Scan for the cell matching the given text and deliver its [x, y] coordinate at center. 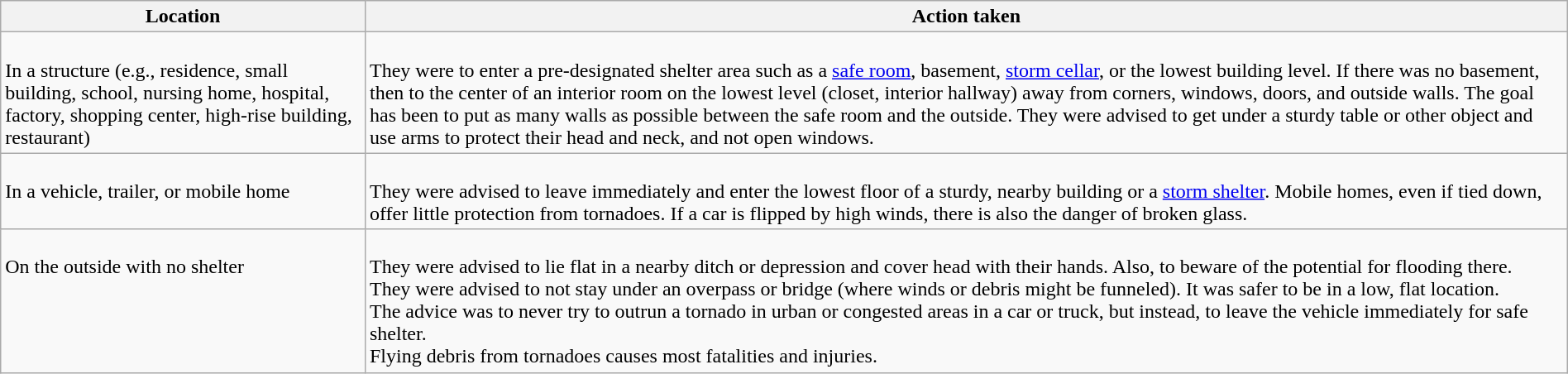
In a structure (e.g., residence, small building, school, nursing home, hospital, factory, shopping center, high-rise building, restaurant) [184, 93]
In a vehicle, trailer, or mobile home [184, 191]
On the outside with no shelter [184, 301]
Location [184, 17]
Action taken [966, 17]
